Search for the cell housing the specified text and yield its [x, y] center coordinate. 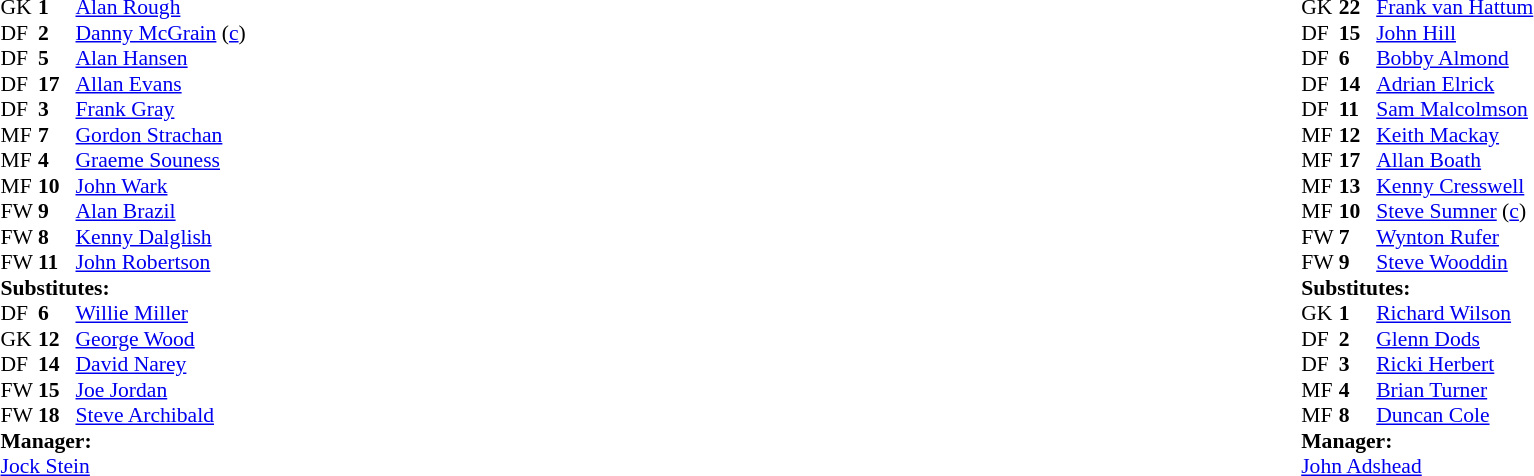
1 [1358, 313]
Steve Wooddin [1454, 263]
Brian Turner [1454, 390]
Gordon Strachan [161, 135]
13 [1358, 186]
Graeme Souness [161, 161]
Steve Sumner (c) [1454, 211]
Steve Archibald [161, 415]
Glenn Dods [1454, 339]
Allan Evans [161, 84]
John Robertson [161, 263]
George Wood [161, 339]
Alan Brazil [161, 211]
Allan Boath [1454, 161]
Willie Miller [161, 313]
John Wark [161, 186]
John Hill [1454, 33]
5 [57, 59]
Frank Gray [161, 109]
Sam Malcolmson [1454, 109]
Bobby Almond [1454, 59]
Richard Wilson [1454, 313]
Adrian Elrick [1454, 84]
Joe Jordan [161, 390]
Duncan Cole [1454, 415]
Danny McGrain (c) [161, 33]
18 [57, 415]
Kenny Dalglish [161, 237]
Alan Hansen [161, 59]
Wynton Rufer [1454, 237]
David Narey [161, 365]
Ricki Herbert [1454, 365]
Kenny Cresswell [1454, 186]
Keith Mackay [1454, 135]
